Return the [x, y] coordinate for the center point of the cell that contains the specified text.  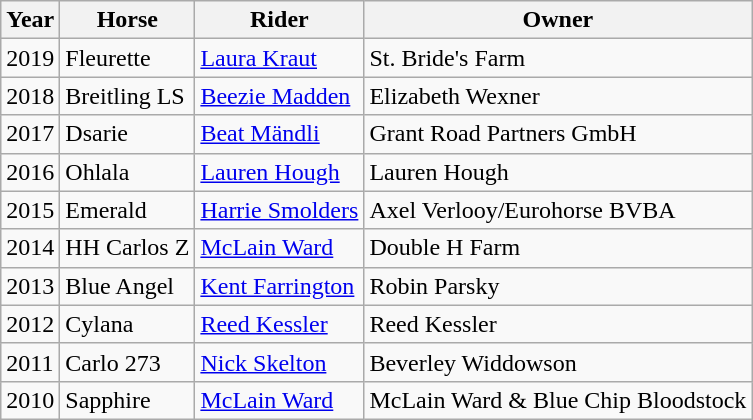
2010 [30, 400]
2011 [30, 362]
St. Bride's Farm [558, 58]
Nick Skelton [280, 362]
Elizabeth Wexner [558, 96]
Grant Road Partners GmbH [558, 134]
Laura Kraut [280, 58]
Sapphire [128, 400]
Horse [128, 20]
Kent Farrington [280, 286]
Emerald [128, 210]
2014 [30, 248]
McLain Ward & Blue Chip Bloodstock [558, 400]
Beezie Madden [280, 96]
Owner [558, 20]
Breitling LS [128, 96]
2019 [30, 58]
Harrie Smolders [280, 210]
Double H Farm [558, 248]
Cylana [128, 324]
Year [30, 20]
2015 [30, 210]
Blue Angel [128, 286]
2018 [30, 96]
Rider [280, 20]
Ohlala [128, 172]
2016 [30, 172]
2013 [30, 286]
Robin Parsky [558, 286]
Fleurette [128, 58]
2012 [30, 324]
Axel Verlooy/Eurohorse BVBA [558, 210]
Carlo 273 [128, 362]
2017 [30, 134]
Beat Mändli [280, 134]
HH Carlos Z [128, 248]
Beverley Widdowson [558, 362]
Dsarie [128, 134]
